For the text-containing cell, return its midpoint in [X, Y] coordinate format. 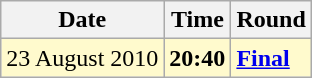
Date [82, 20]
23 August 2010 [82, 58]
Final [271, 58]
20:40 [198, 58]
Round [271, 20]
Time [198, 20]
